Locate the cell with the specified text and output its (X, Y) center coordinate. 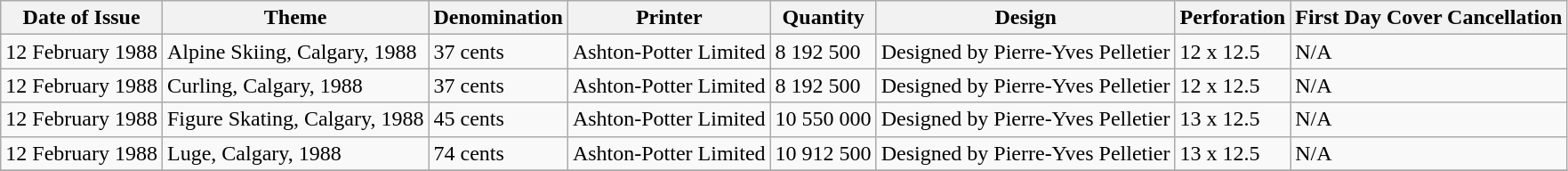
45 cents (498, 119)
Perforation (1233, 18)
Luge, Calgary, 1988 (295, 153)
Quantity (824, 18)
74 cents (498, 153)
Curling, Calgary, 1988 (295, 85)
Date of Issue (82, 18)
Printer (669, 18)
Figure Skating, Calgary, 1988 (295, 119)
First Day Cover Cancellation (1428, 18)
Alpine Skiing, Calgary, 1988 (295, 52)
Design (1025, 18)
Theme (295, 18)
10 550 000 (824, 119)
10 912 500 (824, 153)
Denomination (498, 18)
